Pinpoint the cell where the given text exists, returning its (x, y) midpoint coordinate. 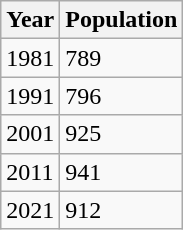
Year (30, 20)
1981 (30, 58)
2021 (30, 210)
789 (122, 58)
2011 (30, 172)
Population (122, 20)
796 (122, 96)
941 (122, 172)
2001 (30, 134)
1991 (30, 96)
925 (122, 134)
912 (122, 210)
